Extract the [x, y] coordinate from the center of the cell holding the provided text.  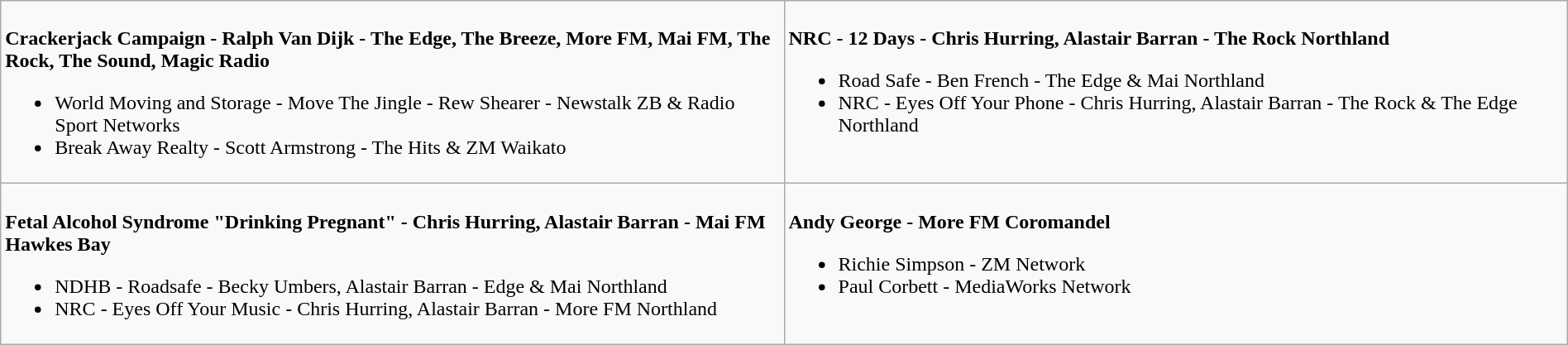
Andy George - More FM CoromandelRichie Simpson - ZM NetworkPaul Corbett - MediaWorks Network [1176, 264]
